Search for the cell housing the specified text and yield its (x, y) center coordinate. 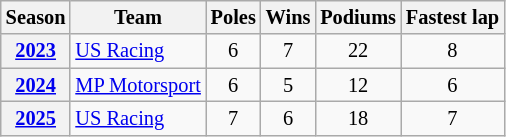
Fastest lap (452, 17)
18 (358, 118)
12 (358, 85)
2024 (36, 85)
MP Motorsport (138, 85)
Poles (234, 17)
Wins (288, 17)
2023 (36, 51)
2025 (36, 118)
Team (138, 17)
Season (36, 17)
8 (452, 51)
Podiums (358, 17)
22 (358, 51)
5 (288, 85)
